Pinpoint the cell where the given text exists, returning its [X, Y] midpoint coordinate. 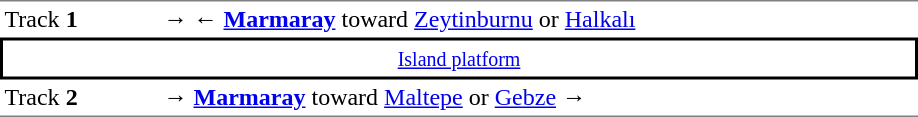
Island platform [459, 59]
→ ← Marmaray toward Zeytinburnu or Halkalı [538, 19]
Track 1 [80, 19]
